Detect which cell encompasses the target text, then output its [X, Y] center coordinate. 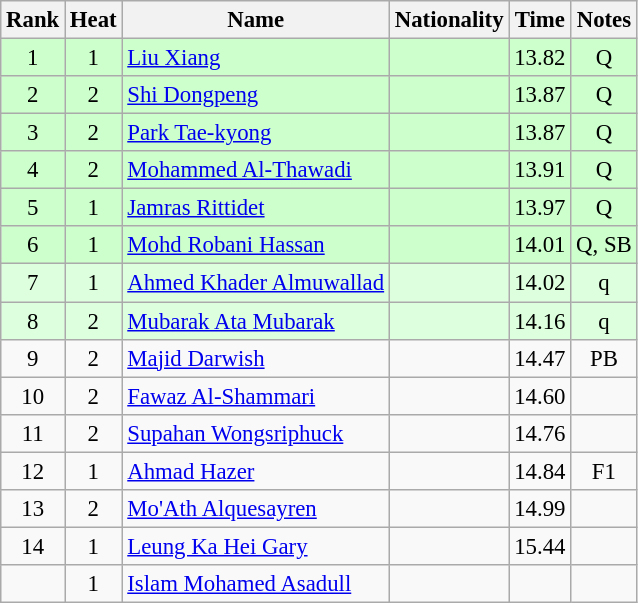
Name [256, 20]
14.16 [540, 321]
7 [33, 283]
Time [540, 20]
Notes [604, 20]
14.76 [540, 433]
Leung Ka Hei Gary [256, 546]
Q, SB [604, 245]
Liu Xiang [256, 58]
14.60 [540, 396]
11 [33, 433]
Rank [33, 20]
3 [33, 133]
6 [33, 245]
PB [604, 358]
Jamras Rittidet [256, 208]
8 [33, 321]
Mubarak Ata Mubarak [256, 321]
9 [33, 358]
14.01 [540, 245]
Mohd Robani Hassan [256, 245]
5 [33, 208]
Ahmed Khader Almuwallad [256, 283]
14 [33, 546]
4 [33, 170]
Fawaz Al-Shammari [256, 396]
Ahmad Hazer [256, 471]
10 [33, 396]
Heat [94, 20]
Islam Mohamed Asadull [256, 584]
13 [33, 509]
Nationality [448, 20]
Park Tae-kyong [256, 133]
14.84 [540, 471]
Shi Dongpeng [256, 95]
13.82 [540, 58]
15.44 [540, 546]
13.97 [540, 208]
12 [33, 471]
Mo'Ath Alquesayren [256, 509]
14.99 [540, 509]
13.91 [540, 170]
Majid Darwish [256, 358]
F1 [604, 471]
Supahan Wongsriphuck [256, 433]
Mohammed Al-Thawadi [256, 170]
14.47 [540, 358]
14.02 [540, 283]
